Extract the [x, y] coordinate from the center of the cell holding the provided text.  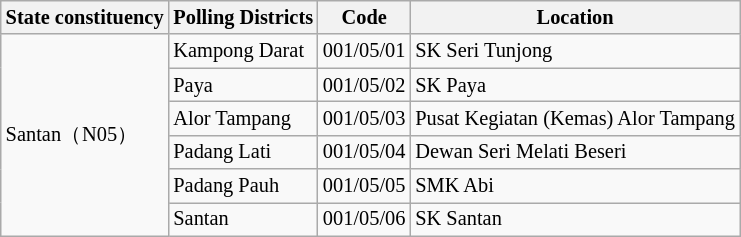
Santan [243, 219]
Dewan Seri Melati Beseri [575, 152]
State constituency [85, 17]
Paya [243, 85]
001/05/04 [364, 152]
SK Santan [575, 219]
001/05/05 [364, 186]
Santan（N05） [85, 135]
Padang Pauh [243, 186]
Pusat Kegiatan (Kemas) Alor Tampang [575, 118]
001/05/01 [364, 51]
Polling Districts [243, 17]
Kampong Darat [243, 51]
001/05/06 [364, 219]
Location [575, 17]
Alor Tampang [243, 118]
001/05/03 [364, 118]
001/05/02 [364, 85]
Padang Lati [243, 152]
Code [364, 17]
SK Paya [575, 85]
SK Seri Tunjong [575, 51]
SMK Abi [575, 186]
